Provide the [X, Y] coordinate of the cell's center where the given text is located.  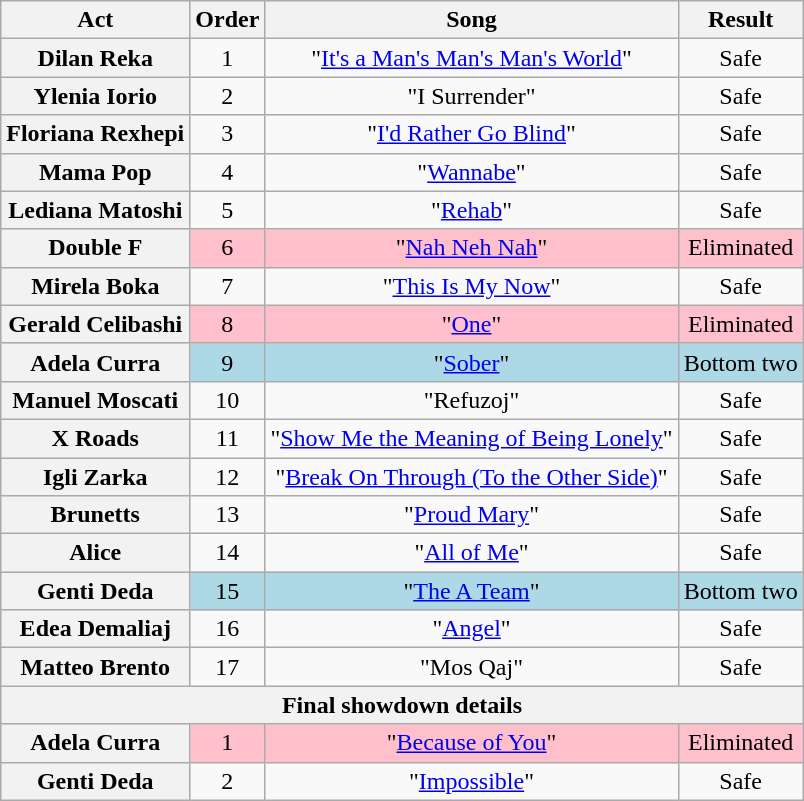
8 [228, 324]
12 [228, 477]
Edea Demaliaj [96, 629]
Lediana Matoshi [96, 210]
Dilan Reka [96, 58]
7 [228, 286]
"I Surrender" [472, 96]
10 [228, 400]
"The A Team" [472, 591]
Matteo Brento [96, 667]
"Nah Neh Nah" [472, 248]
"One" [472, 324]
16 [228, 629]
Gerald Celibashi [96, 324]
3 [228, 134]
4 [228, 172]
"Impossible" [472, 781]
Igli Zarka [96, 477]
Mama Pop [96, 172]
14 [228, 553]
17 [228, 667]
"Sober" [472, 362]
Brunetts [96, 515]
Manuel Moscati [96, 400]
Final showdown details [402, 705]
"Angel" [472, 629]
"Break On Through (To the Other Side)" [472, 477]
Order [228, 20]
Alice [96, 553]
Ylenia Iorio [96, 96]
"It's a Man's Man's Man's World" [472, 58]
Double F [96, 248]
X Roads [96, 438]
"I'd Rather Go Blind" [472, 134]
Floriana Rexhepi [96, 134]
13 [228, 515]
5 [228, 210]
Result [740, 20]
"This Is My Now" [472, 286]
6 [228, 248]
11 [228, 438]
"Because of You" [472, 743]
"Mos Qaj" [472, 667]
"Rehab" [472, 210]
Act [96, 20]
15 [228, 591]
"Show Me the Meaning of Being Lonely" [472, 438]
Mirela Boka [96, 286]
Song [472, 20]
"Refuzoj" [472, 400]
"Wannabe" [472, 172]
"Proud Mary" [472, 515]
9 [228, 362]
"All of Me" [472, 553]
